Return the [x, y] coordinate for the center point of the cell that contains the specified text.  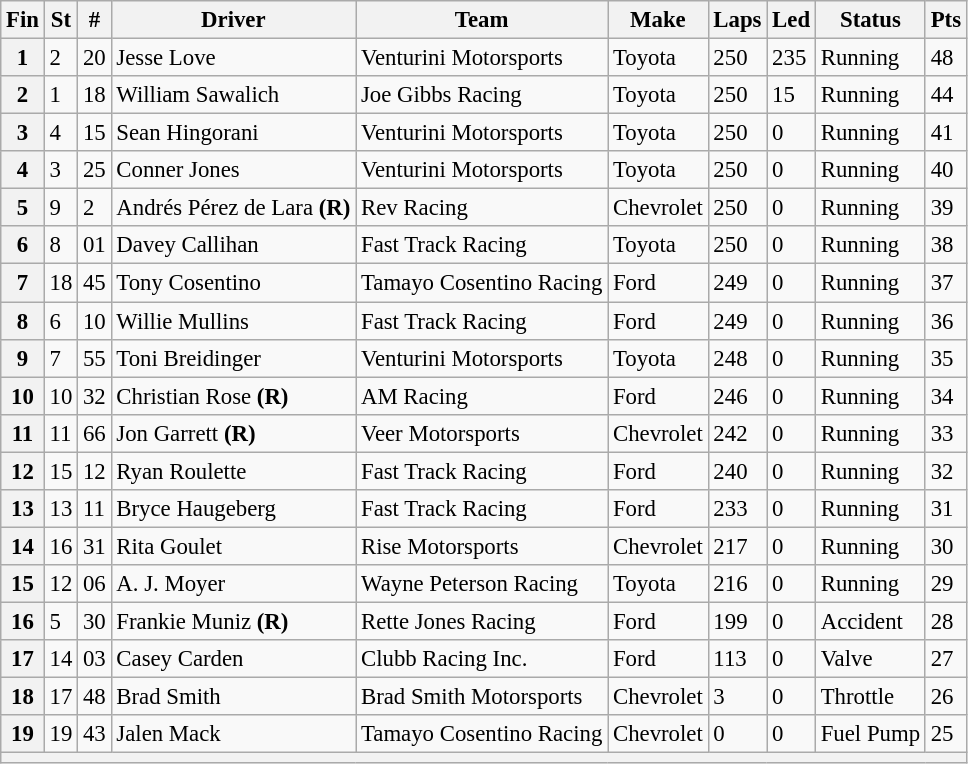
36 [946, 321]
Andrés Pérez de Lara (R) [234, 208]
Rev Racing [482, 208]
41 [946, 133]
20 [94, 58]
199 [738, 621]
240 [738, 471]
235 [792, 58]
Casey Carden [234, 659]
Bryce Haugeberg [234, 509]
233 [738, 509]
27 [946, 659]
Brad Smith Motorsports [482, 697]
248 [738, 358]
Driver [234, 20]
55 [94, 358]
Fuel Pump [870, 734]
43 [94, 734]
Jalen Mack [234, 734]
Tony Cosentino [234, 283]
33 [946, 433]
01 [94, 245]
Rette Jones Racing [482, 621]
Rita Goulet [234, 546]
Led [792, 20]
Joe Gibbs Racing [482, 95]
St [60, 20]
Frankie Muniz (R) [234, 621]
# [94, 20]
66 [94, 433]
39 [946, 208]
217 [738, 546]
Accident [870, 621]
Throttle [870, 697]
28 [946, 621]
Fin [23, 20]
Jesse Love [234, 58]
Status [870, 20]
Ryan Roulette [234, 471]
03 [94, 659]
246 [738, 396]
34 [946, 396]
Laps [738, 20]
A. J. Moyer [234, 584]
Davey Callihan [234, 245]
44 [946, 95]
Clubb Racing Inc. [482, 659]
45 [94, 283]
Willie Mullins [234, 321]
Valve [870, 659]
Jon Garrett (R) [234, 433]
38 [946, 245]
Sean Hingorani [234, 133]
Make [658, 20]
29 [946, 584]
242 [738, 433]
Toni Breidinger [234, 358]
Conner Jones [234, 170]
Pts [946, 20]
William Sawalich [234, 95]
Brad Smith [234, 697]
AM Racing [482, 396]
06 [94, 584]
26 [946, 697]
Rise Motorsports [482, 546]
Wayne Peterson Racing [482, 584]
113 [738, 659]
Christian Rose (R) [234, 396]
Team [482, 20]
216 [738, 584]
Veer Motorsports [482, 433]
40 [946, 170]
37 [946, 283]
35 [946, 358]
